Capture the cell that displays the provided text and extract its (x, y) central coordinate. 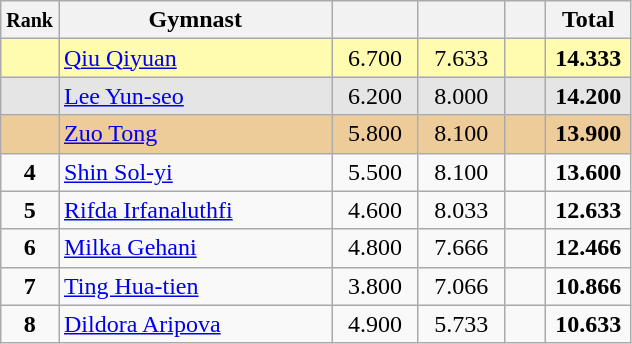
14.200 (588, 96)
4.800 (375, 248)
7.633 (461, 58)
Shin Sol-yi (195, 172)
Rank (30, 20)
Ting Hua-tien (195, 286)
4.600 (375, 210)
5.800 (375, 134)
8.000 (461, 96)
7.666 (461, 248)
8.033 (461, 210)
5.500 (375, 172)
4.900 (375, 324)
10.633 (588, 324)
5.733 (461, 324)
Gymnast (195, 20)
Qiu Qiyuan (195, 58)
3.800 (375, 286)
7.066 (461, 286)
14.333 (588, 58)
Lee Yun-seo (195, 96)
12.633 (588, 210)
10.866 (588, 286)
Zuo Tong (195, 134)
Dildora Aripova (195, 324)
13.600 (588, 172)
8 (30, 324)
13.900 (588, 134)
7 (30, 286)
12.466 (588, 248)
Total (588, 20)
6.700 (375, 58)
6.200 (375, 96)
6 (30, 248)
5 (30, 210)
4 (30, 172)
Milka Gehani (195, 248)
Rifda Irfanaluthfi (195, 210)
